Pinpoint the cell where the given text exists, returning its [X, Y] midpoint coordinate. 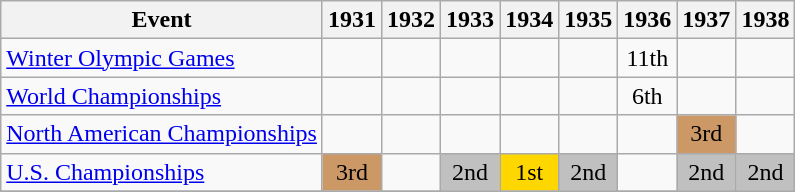
North American Championships [162, 134]
11th [648, 58]
1931 [352, 20]
Event [162, 20]
Winter Olympic Games [162, 58]
1938 [766, 20]
1st [530, 172]
1936 [648, 20]
1937 [706, 20]
1935 [588, 20]
1932 [412, 20]
1934 [530, 20]
World Championships [162, 96]
6th [648, 96]
U.S. Championships [162, 172]
1933 [470, 20]
